From the cell containing the given text, extract its center point as [X, Y] coordinate. 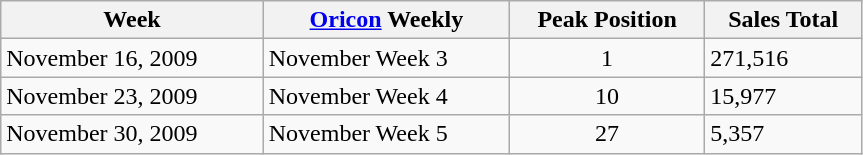
Week [132, 20]
November Week 3 [386, 58]
271,516 [784, 58]
November 30, 2009 [132, 134]
November Week 5 [386, 134]
Sales Total [784, 20]
November 23, 2009 [132, 96]
15,977 [784, 96]
5,357 [784, 134]
Oricon Weekly [386, 20]
10 [608, 96]
November 16, 2009 [132, 58]
1 [608, 58]
November Week 4 [386, 96]
27 [608, 134]
Peak Position [608, 20]
